Locate the cell with the specified text and output its [X, Y] center coordinate. 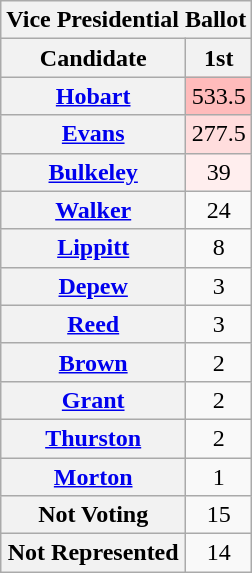
14 [219, 553]
Reed [94, 324]
277.5 [219, 134]
1st [219, 58]
8 [219, 248]
Depew [94, 286]
15 [219, 515]
Bulkeley [94, 172]
39 [219, 172]
Not Voting [94, 515]
Candidate [94, 58]
Hobart [94, 96]
533.5 [219, 96]
1 [219, 477]
Grant [94, 400]
Lippitt [94, 248]
Brown [94, 362]
Walker [94, 210]
Vice Presidential Ballot [126, 20]
24 [219, 210]
Not Represented [94, 553]
Thurston [94, 438]
Evans [94, 134]
Morton [94, 477]
